From the cell containing the given text, extract its center point as (x, y) coordinate. 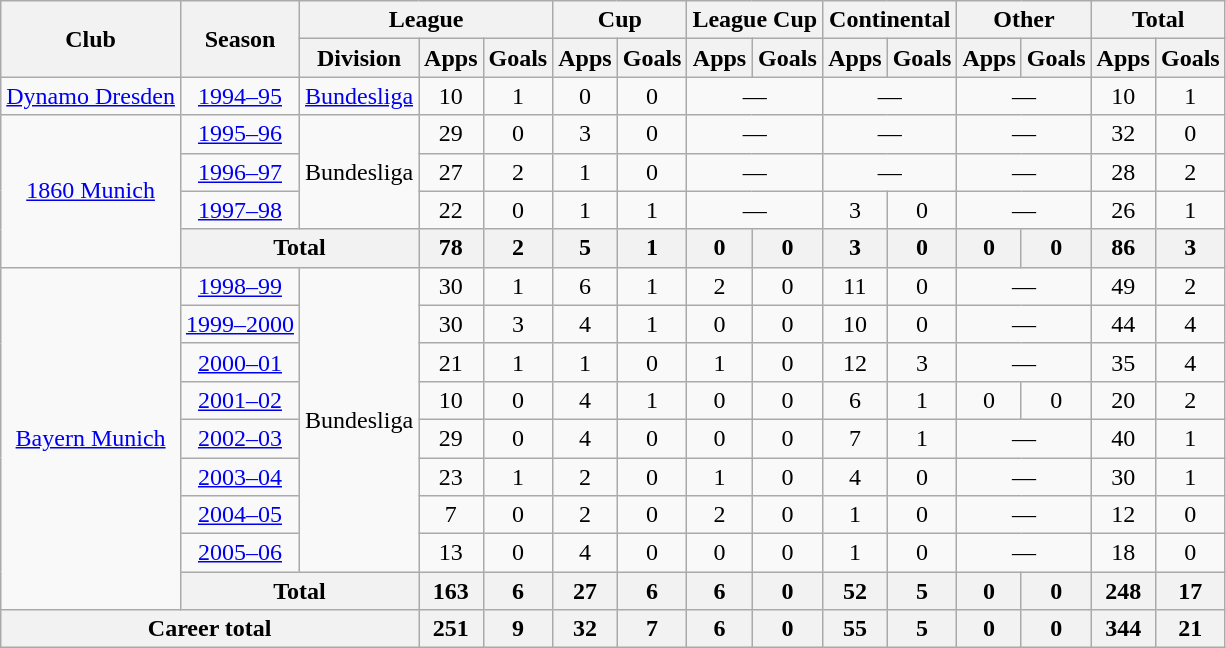
78 (451, 248)
13 (451, 553)
Other (1024, 20)
1996–97 (240, 172)
2001–02 (240, 400)
20 (1123, 400)
22 (451, 210)
35 (1123, 362)
1998–99 (240, 286)
Dynamo Dresden (91, 96)
18 (1123, 553)
49 (1123, 286)
44 (1123, 324)
23 (451, 477)
Season (240, 39)
248 (1123, 591)
1995–96 (240, 134)
86 (1123, 248)
2005–06 (240, 553)
1860 Munich (91, 191)
1999–2000 (240, 324)
Club (91, 39)
Career total (210, 629)
Cup (620, 20)
17 (1190, 591)
40 (1123, 438)
League (426, 20)
2000–01 (240, 362)
1994–95 (240, 96)
Division (360, 58)
26 (1123, 210)
28 (1123, 172)
2003–04 (240, 477)
251 (451, 629)
55 (855, 629)
Continental (890, 20)
9 (518, 629)
344 (1123, 629)
52 (855, 591)
2004–05 (240, 515)
1997–98 (240, 210)
Bayern Munich (91, 438)
League Cup (755, 20)
2002–03 (240, 438)
11 (855, 286)
163 (451, 591)
